Identify which cell holds the provided text, then report its (X, Y) central coordinate. 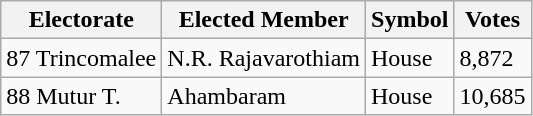
88 Mutur T. (82, 96)
N.R. Rajavarothiam (264, 58)
Ahambaram (264, 96)
Votes (492, 20)
87 Trincomalee (82, 58)
Elected Member (264, 20)
10,685 (492, 96)
Electorate (82, 20)
Symbol (410, 20)
8,872 (492, 58)
